From the cell containing the given text, extract its center point as (x, y) coordinate. 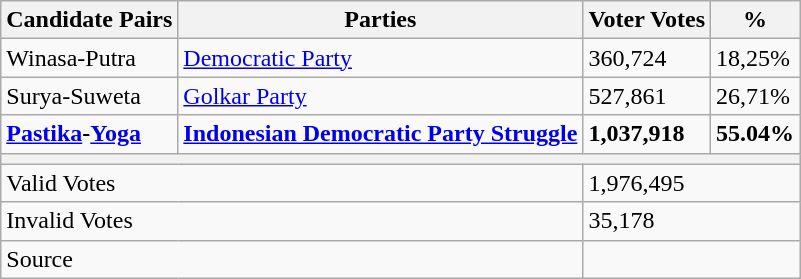
Parties (380, 20)
Indonesian Democratic Party Struggle (380, 134)
1,037,918 (647, 134)
35,178 (692, 221)
Democratic Party (380, 58)
Surya-Suweta (90, 96)
Valid Votes (292, 183)
Winasa-Putra (90, 58)
55.04% (756, 134)
Candidate Pairs (90, 20)
Pastika-Yoga (90, 134)
Source (292, 259)
1,976,495 (692, 183)
% (756, 20)
Golkar Party (380, 96)
18,25% (756, 58)
Voter Votes (647, 20)
360,724 (647, 58)
26,71% (756, 96)
527,861 (647, 96)
Invalid Votes (292, 221)
